For the text-containing cell, return its midpoint in [X, Y] coordinate format. 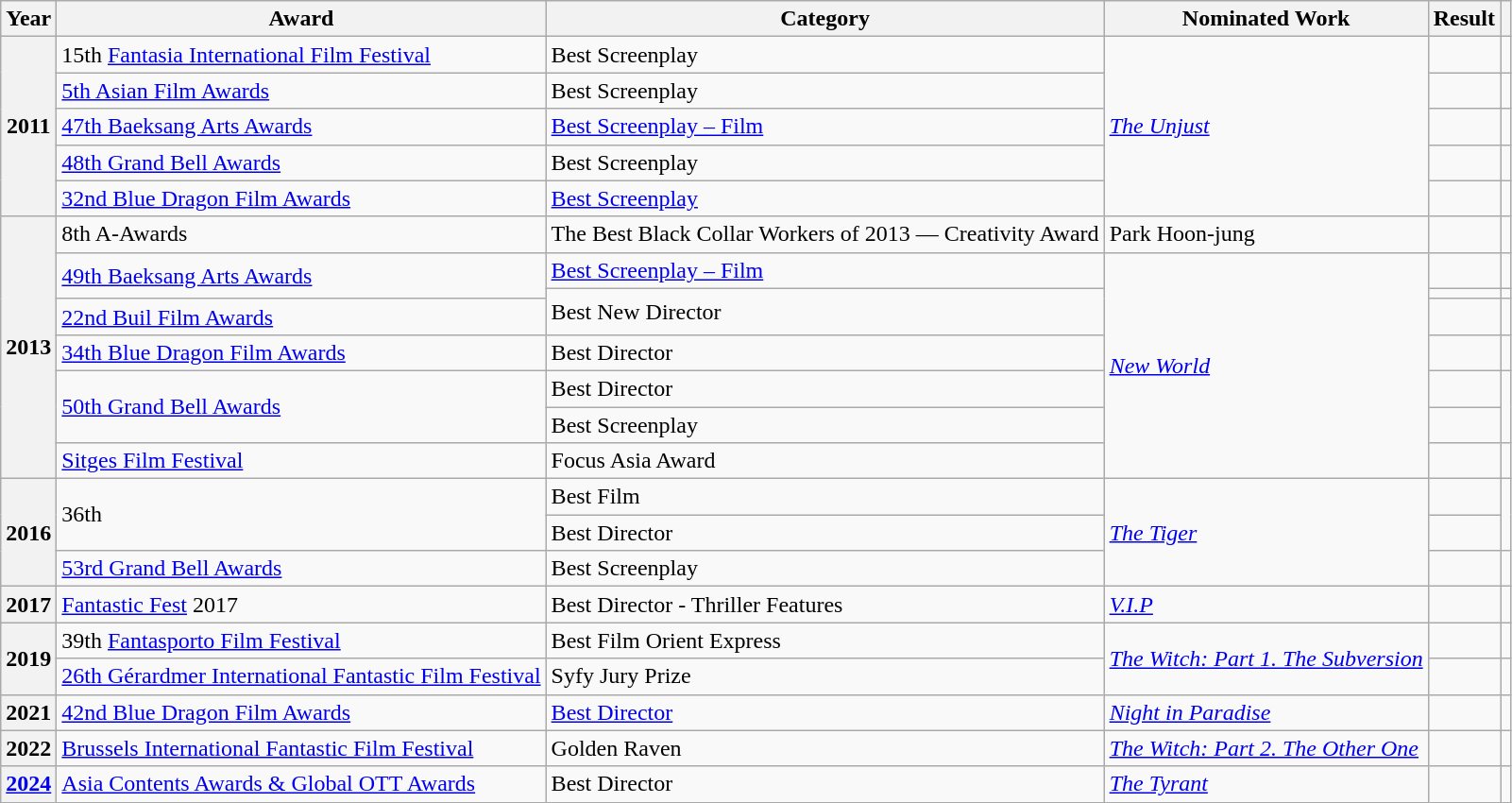
Best New Director [825, 312]
22nd Buil Film Awards [301, 316]
Asia Contents Awards & Global OTT Awards [301, 784]
Park Hoon-jung [1266, 234]
50th Grand Bell Awards [301, 406]
New World [1266, 365]
Award [301, 19]
2011 [28, 127]
2021 [28, 712]
The Witch: Part 1. The Subversion [1266, 658]
8th A-Awards [301, 234]
39th Fantasporto Film Festival [301, 641]
2019 [28, 658]
Nominated Work [1266, 19]
Sitges Film Festival [301, 461]
Year [28, 19]
Night in Paradise [1266, 712]
Best Film [825, 497]
V.I.P [1266, 605]
15th Fantasia International Film Festival [301, 55]
Result [1464, 19]
Fantastic Fest 2017 [301, 605]
47th Baeksang Arts Awards [301, 127]
49th Baeksang Arts Awards [301, 276]
The Witch: Part 2. The Other One [1266, 748]
34th Blue Dragon Film Awards [301, 352]
The Best Black Collar Workers of 2013 — Creativity Award [825, 234]
2013 [28, 348]
Focus Asia Award [825, 461]
2022 [28, 748]
The Tyrant [1266, 784]
42nd Blue Dragon Film Awards [301, 712]
36th [301, 515]
Syfy Jury Prize [825, 676]
5th Asian Film Awards [301, 91]
The Unjust [1266, 127]
26th Gérardmer International Fantastic Film Festival [301, 676]
Brussels International Fantastic Film Festival [301, 748]
Best Film Orient Express [825, 641]
Golden Raven [825, 748]
Category [825, 19]
32nd Blue Dragon Film Awards [301, 198]
Best Director - Thriller Features [825, 605]
53rd Grand Bell Awards [301, 569]
2024 [28, 784]
2017 [28, 605]
The Tiger [1266, 533]
2016 [28, 533]
48th Grand Bell Awards [301, 162]
